Detect which cell encompasses the target text, then output its [x, y] center coordinate. 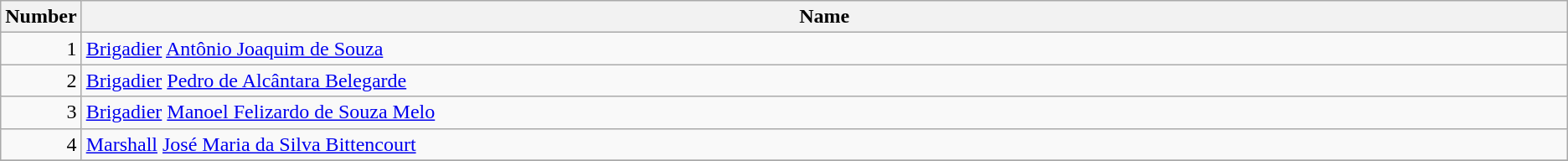
3 [41, 112]
Marshall José Maria da Silva Bittencourt [824, 144]
Name [824, 17]
Brigadier Pedro de Alcântara Belegarde [824, 80]
1 [41, 49]
2 [41, 80]
Brigadier Manoel Felizardo de Souza Melo [824, 112]
4 [41, 144]
Brigadier Antônio Joaquim de Souza [824, 49]
Number [41, 17]
